Output the (x, y) coordinate of the center of the cell containing the given text.  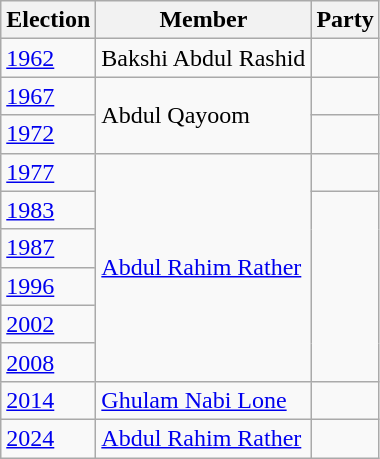
Ghulam Nabi Lone (204, 400)
1996 (48, 286)
Election (48, 20)
Party (345, 20)
2014 (48, 400)
Abdul Qayoom (204, 115)
1977 (48, 172)
1972 (48, 134)
Member (204, 20)
2008 (48, 362)
2024 (48, 438)
1987 (48, 248)
1967 (48, 96)
1962 (48, 58)
2002 (48, 324)
1983 (48, 210)
Bakshi Abdul Rashid (204, 58)
